Return the [X, Y] coordinate for the center point of the cell that contains the specified text.  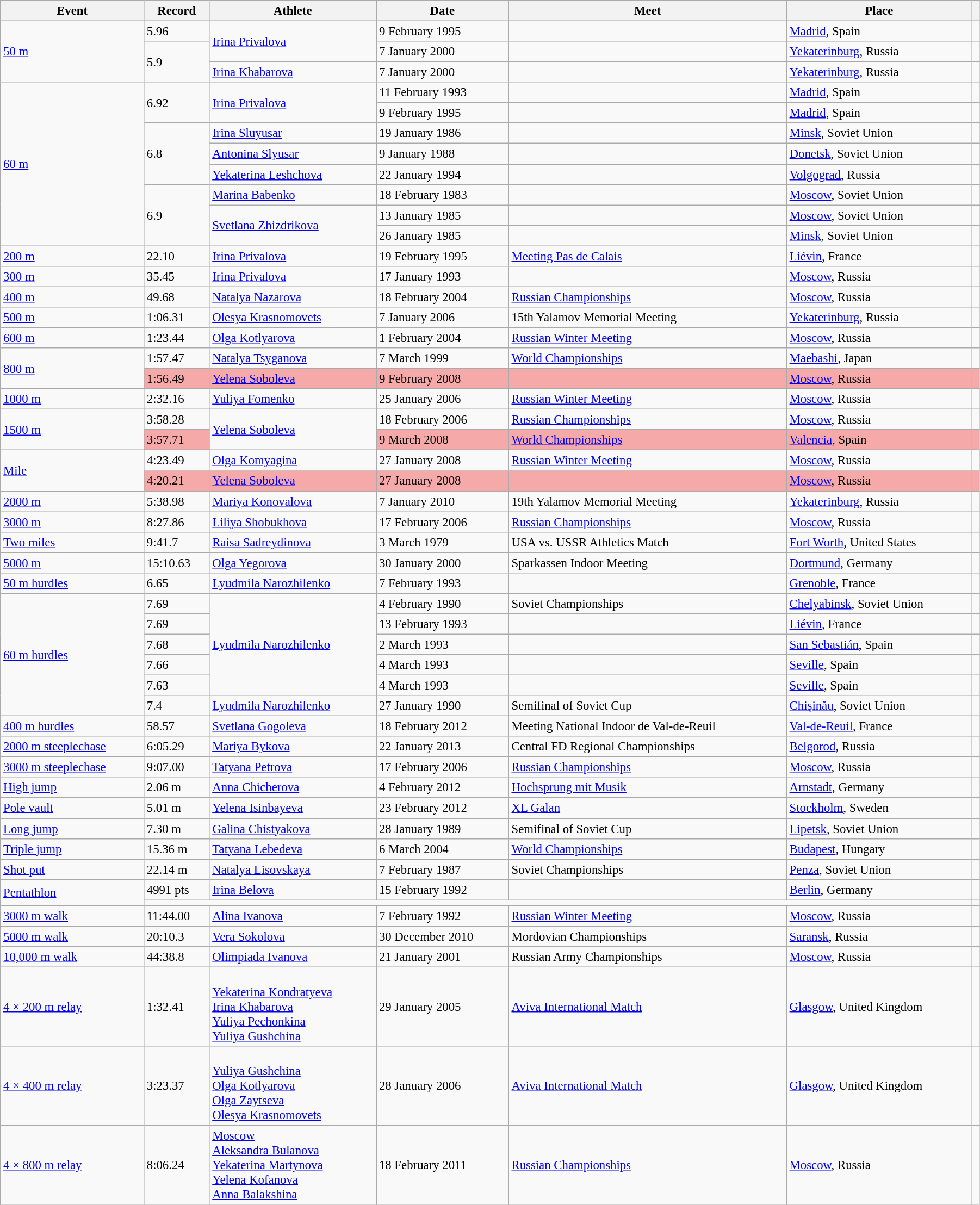
Galina Chistyakova [293, 829]
MoscowAleksandra BulanovaYekaterina MartynovaYelena KofanovaAnna Balakshina [293, 1165]
19th Yalamov Memorial Meeting [647, 501]
Olga Kotlyarova [293, 338]
4 February 2012 [443, 788]
Meeting Pas de Calais [647, 256]
17 January 1993 [443, 277]
6.8 [176, 153]
Svetlana Gogoleva [293, 726]
11 February 1993 [443, 92]
7.68 [176, 644]
Berlin, Germany [879, 890]
Saransk, Russia [879, 936]
5.96 [176, 32]
3 March 1979 [443, 542]
15th Yalamov Memorial Meeting [647, 318]
Central FD Regional Championships [647, 747]
Long jump [72, 829]
3:57.71 [176, 440]
30 January 2000 [443, 563]
23 February 2012 [443, 808]
Penza, Soviet Union [879, 869]
35.45 [176, 277]
7.63 [176, 686]
22 January 1994 [443, 175]
60 m [72, 164]
9:07.00 [176, 767]
7.4 [176, 706]
20:10.3 [176, 936]
Yelena Isinbayeva [293, 808]
Yekaterina Leshchova [293, 175]
4 × 400 m relay [72, 1086]
Meeting National Indoor de Val-de-Reuil [647, 726]
8:06.24 [176, 1165]
7 February 1992 [443, 916]
Mariya Bykova [293, 747]
Tatyana Petrova [293, 767]
11:44.00 [176, 916]
Irina Sluyusar [293, 133]
Place [879, 11]
Pole vault [72, 808]
200 m [72, 256]
400 m hurdles [72, 726]
Chişinău, Soviet Union [879, 706]
USA vs. USSR Athletics Match [647, 542]
Shot put [72, 869]
9 January 1988 [443, 154]
Irina Khabarova [293, 72]
5.9 [176, 62]
3:58.28 [176, 420]
Stockholm, Sweden [879, 808]
Irina Belova [293, 890]
San Sebastián, Spain [879, 644]
22 January 2013 [443, 747]
Donetsk, Soviet Union [879, 154]
50 m [72, 52]
3000 m steeplechase [72, 767]
Lipetsk, Soviet Union [879, 829]
18 February 2012 [443, 726]
9 February 2008 [443, 379]
Mordovian Championships [647, 936]
50 m hurdles [72, 583]
Liliya Shobukhova [293, 522]
Tatyana Lebedeva [293, 849]
6.9 [176, 215]
Belgorod, Russia [879, 747]
22.10 [176, 256]
22.14 m [176, 869]
Chelyabinsk, Soviet Union [879, 604]
7.66 [176, 665]
Vera Sokolova [293, 936]
6:05.29 [176, 747]
Yuliya Fomenko [293, 399]
27 January 1990 [443, 706]
26 January 1985 [443, 235]
25 January 2006 [443, 399]
Valencia, Spain [879, 440]
8:27.86 [176, 522]
9:41.7 [176, 542]
Maebashi, Japan [879, 358]
1000 m [72, 399]
7 February 1993 [443, 583]
7 January 2006 [443, 318]
2.06 m [176, 788]
7.30 m [176, 829]
Sparkassen Indoor Meeting [647, 563]
Natalya Lisovskaya [293, 869]
7 March 1999 [443, 358]
18 February 2004 [443, 297]
58.57 [176, 726]
2000 m [72, 501]
Grenoble, France [879, 583]
1:23.44 [176, 338]
Olesya Krasnomovets [293, 318]
Meet [647, 11]
4 February 1990 [443, 604]
15:10.63 [176, 563]
Raisa Sadreydinova [293, 542]
21 January 2001 [443, 957]
10,000 m walk [72, 957]
49.68 [176, 297]
XL Galan [647, 808]
30 December 2010 [443, 936]
4991 pts [176, 890]
18 February 2011 [443, 1165]
13 January 1985 [443, 215]
6.92 [176, 102]
Anna Chicherova [293, 788]
Natalya Tsyganova [293, 358]
3000 m walk [72, 916]
Hochsprung mit Musik [647, 788]
Pentathlon [72, 892]
4:20.21 [176, 481]
6.65 [176, 583]
Alina Ivanova [293, 916]
1 February 2004 [443, 338]
60 m hurdles [72, 655]
1:57.47 [176, 358]
4 × 200 m relay [72, 1007]
Date [443, 11]
Antonina Slyusar [293, 154]
Val-de-Reuil, France [879, 726]
15.36 m [176, 849]
29 January 2005 [443, 1007]
High jump [72, 788]
2 March 1993 [443, 644]
Dortmund, Germany [879, 563]
4:23.49 [176, 461]
19 February 1995 [443, 256]
Budapest, Hungary [879, 849]
Mile [72, 471]
Russian Army Championships [647, 957]
7 February 1987 [443, 869]
Event [72, 11]
Athlete [293, 11]
1:56.49 [176, 379]
28 January 1989 [443, 829]
Fort Worth, United States [879, 542]
5000 m walk [72, 936]
28 January 2006 [443, 1086]
Triple jump [72, 849]
Olga Komyagina [293, 461]
3000 m [72, 522]
Olimpiada Ivanova [293, 957]
Mariya Konovalova [293, 501]
Natalya Nazarova [293, 297]
Olga Yegorova [293, 563]
600 m [72, 338]
7 January 2010 [443, 501]
300 m [72, 277]
1500 m [72, 430]
Two miles [72, 542]
Yekaterina KondratyevaIrina KhabarovaYuliya PechonkinaYuliya Gushchina [293, 1007]
18 February 1983 [443, 195]
400 m [72, 297]
2:32.16 [176, 399]
1:06.31 [176, 318]
5:38.98 [176, 501]
Svetlana Zhizdrikova [293, 225]
18 February 2006 [443, 420]
1:32.41 [176, 1007]
6 March 2004 [443, 849]
3:23.37 [176, 1086]
Volgograd, Russia [879, 175]
44:38.8 [176, 957]
15 February 1992 [443, 890]
Record [176, 11]
5000 m [72, 563]
800 m [72, 369]
13 February 1993 [443, 624]
Marina Babenko [293, 195]
2000 m steeplechase [72, 747]
Yuliya GushchinaOlga KotlyarovaOlga ZaytsevaOlesya Krasnomovets [293, 1086]
9 March 2008 [443, 440]
500 m [72, 318]
5.01 m [176, 808]
19 January 1986 [443, 133]
Arnstadt, Germany [879, 788]
4 × 800 m relay [72, 1165]
